Pinpoint the cell where the given text exists, returning its (X, Y) midpoint coordinate. 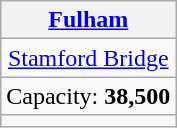
Stamford Bridge (88, 58)
Fulham (88, 20)
Capacity: 38,500 (88, 96)
